Scan for the cell matching the given text and deliver its (X, Y) coordinate at center. 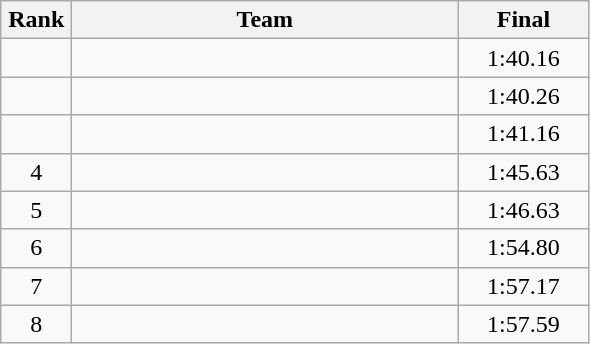
1:40.16 (524, 58)
8 (36, 324)
7 (36, 286)
6 (36, 248)
5 (36, 210)
1:40.26 (524, 96)
1:57.59 (524, 324)
4 (36, 172)
1:54.80 (524, 248)
1:45.63 (524, 172)
Rank (36, 20)
Team (265, 20)
Final (524, 20)
1:41.16 (524, 134)
1:57.17 (524, 286)
1:46.63 (524, 210)
